Search for the cell housing the specified text and yield its [X, Y] center coordinate. 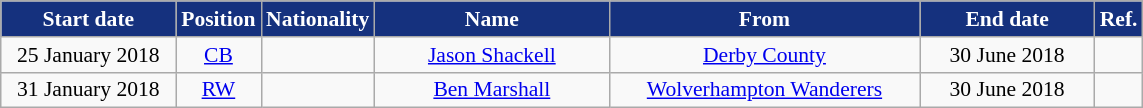
Jason Shackell [492, 55]
Nationality [318, 19]
CB [218, 55]
Name [492, 19]
Position [218, 19]
End date [1008, 19]
From [764, 19]
Ref. [1119, 19]
31 January 2018 [88, 90]
Start date [88, 19]
Derby County [764, 55]
RW [218, 90]
25 January 2018 [88, 55]
Ben Marshall [492, 90]
Wolverhampton Wanderers [764, 90]
